For the text-containing cell, return its midpoint in (X, Y) coordinate format. 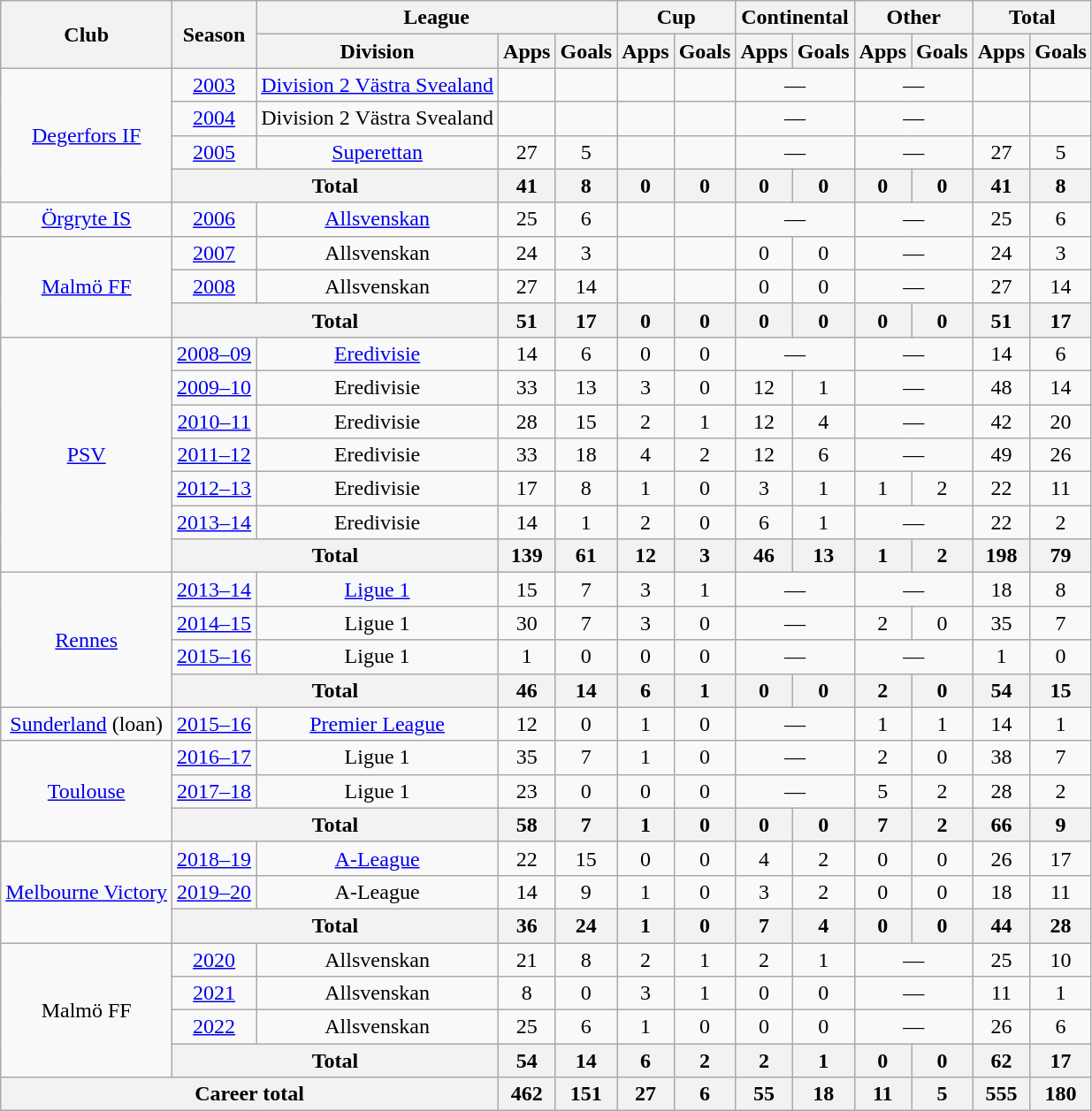
36 (527, 925)
2007 (214, 253)
Cup (676, 18)
League (437, 18)
21 (527, 959)
61 (586, 556)
2008 (214, 286)
2003 (214, 85)
66 (1001, 825)
2022 (214, 1027)
2019–20 (214, 892)
2009–10 (214, 387)
49 (1001, 455)
2021 (214, 993)
10 (1061, 959)
23 (527, 791)
180 (1061, 1094)
2016–17 (214, 757)
Rennes (87, 640)
Sunderland (loan) (87, 724)
Örgryte IS (87, 219)
2017–18 (214, 791)
Superettan (378, 152)
62 (1001, 1061)
48 (1001, 387)
Division (378, 51)
139 (527, 556)
20 (1061, 422)
2010–11 (214, 422)
2011–12 (214, 455)
2006 (214, 219)
55 (764, 1094)
Premier League (378, 724)
Melbourne Victory (87, 892)
Career total (249, 1094)
462 (527, 1094)
Season (214, 34)
555 (1001, 1094)
79 (1061, 556)
2012–13 (214, 489)
38 (1001, 757)
2008–09 (214, 354)
198 (1001, 556)
2018–19 (214, 858)
58 (527, 825)
PSV (87, 454)
Toulouse (87, 791)
Continental (795, 18)
Other (913, 18)
44 (1001, 925)
151 (586, 1094)
30 (527, 623)
2004 (214, 118)
Club (87, 34)
Degerfors IF (87, 135)
42 (1001, 422)
2005 (214, 152)
2014–15 (214, 623)
2020 (214, 959)
